From the cell containing the given text, extract its center point as (X, Y) coordinate. 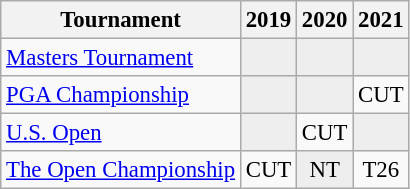
Masters Tournament (121, 58)
T26 (381, 170)
U.S. Open (121, 133)
2019 (268, 20)
The Open Championship (121, 170)
2021 (381, 20)
2020 (325, 20)
Tournament (121, 20)
PGA Championship (121, 95)
NT (325, 170)
